Find where the given text appears and provide that cell's center as (x, y) coordinate. 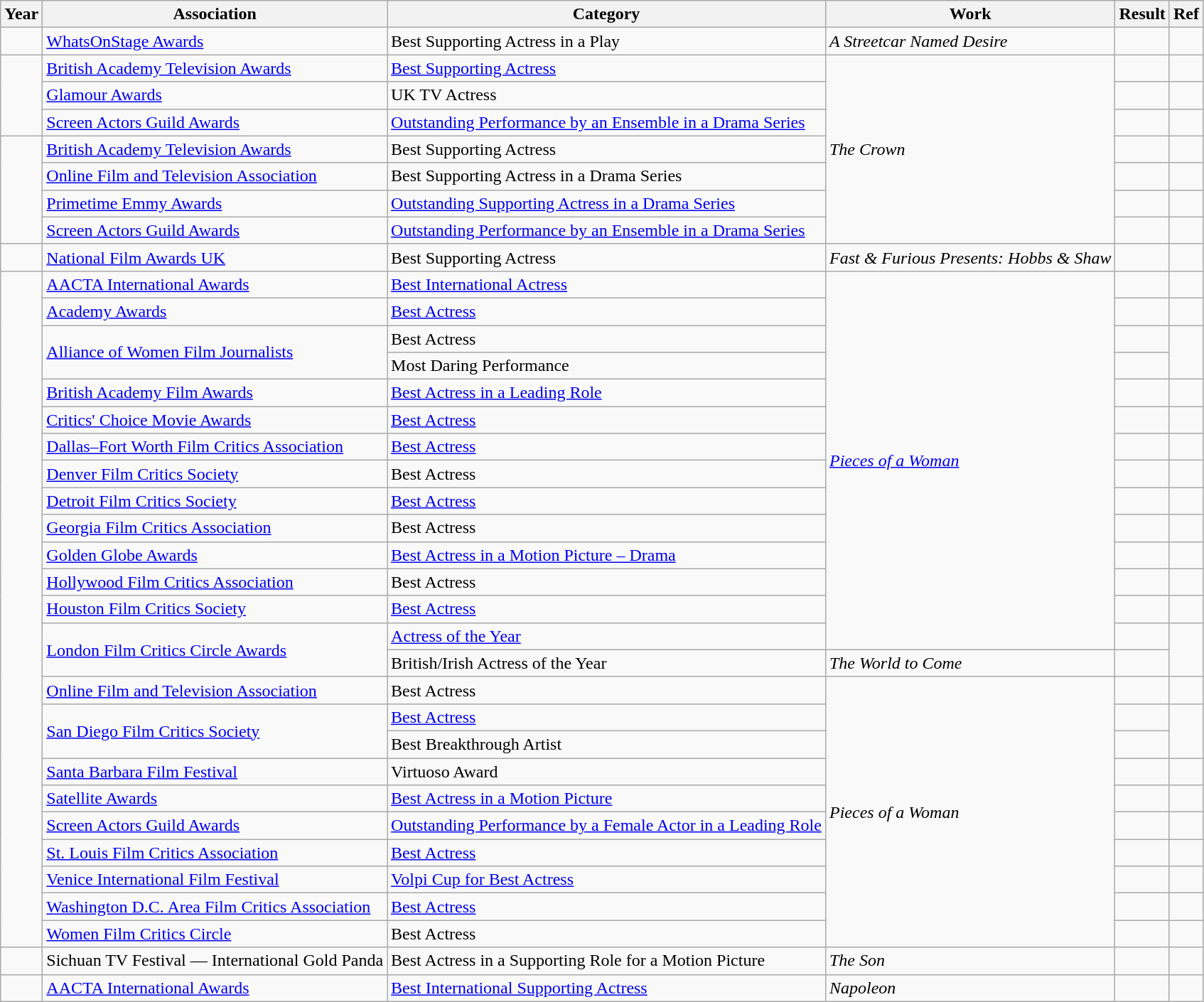
Best International Actress (607, 284)
Actress of the Year (607, 636)
The Son (970, 961)
Best Actress in a Motion Picture – Drama (607, 555)
Result (1142, 14)
Best Actress in a Leading Role (607, 393)
British/Irish Actress of the Year (607, 663)
Most Daring Performance (607, 366)
Santa Barbara Film Festival (215, 771)
Virtuoso Award (607, 771)
Hollywood Film Critics Association (215, 582)
Work (970, 14)
The Crown (970, 149)
A Streetcar Named Desire (970, 41)
Dallas–Fort Worth Film Critics Association (215, 447)
Napoleon (970, 988)
Best Breakthrough Artist (607, 744)
Denver Film Critics Society (215, 474)
Primetime Emmy Awards (215, 203)
Georgia Film Critics Association (215, 528)
Venice International Film Festival (215, 880)
Category (607, 14)
Outstanding Performance by a Female Actor in a Leading Role (607, 826)
Best Actress in a Supporting Role for a Motion Picture (607, 961)
London Film Critics Circle Awards (215, 650)
WhatsOnStage Awards (215, 41)
Ref (1186, 14)
Best Actress in a Motion Picture (607, 799)
UK TV Actress (607, 95)
Women Film Critics Circle (215, 934)
Washington D.C. Area Film Critics Association (215, 907)
Glamour Awards (215, 95)
Sichuan TV Festival — International Gold Panda (215, 961)
Critics' Choice Movie Awards (215, 420)
Best Supporting Actress in a Play (607, 41)
Academy Awards (215, 311)
Alliance of Women Film Journalists (215, 352)
Satellite Awards (215, 799)
Outstanding Supporting Actress in a Drama Series (607, 203)
Detroit Film Critics Society (215, 501)
Best Supporting Actress in a Drama Series (607, 176)
San Diego Film Critics Society (215, 731)
National Film Awards UK (215, 257)
The World to Come (970, 663)
Year (21, 14)
British Academy Film Awards (215, 393)
St. Louis Film Critics Association (215, 853)
Golden Globe Awards (215, 555)
Volpi Cup for Best Actress (607, 880)
Houston Film Critics Society (215, 609)
Best International Supporting Actress (607, 988)
Association (215, 14)
Fast & Furious Presents: Hobbs & Shaw (970, 257)
